Scan for the cell matching the given text and deliver its [x, y] coordinate at center. 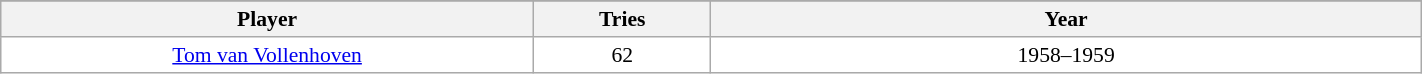
Tries [622, 19]
62 [622, 55]
Year [1066, 19]
Player [268, 19]
1958–1959 [1066, 55]
Tom van Vollenhoven [268, 55]
